Determine the (X, Y) coordinate at the center of the cell enclosing the given text.  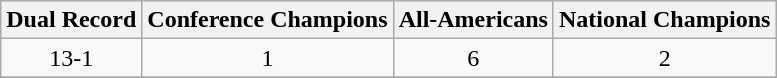
All-Americans (473, 20)
1 (268, 58)
2 (664, 58)
Conference Champions (268, 20)
6 (473, 58)
National Champions (664, 20)
13-1 (72, 58)
Dual Record (72, 20)
